Pinpoint the cell where the given text exists, returning its [X, Y] midpoint coordinate. 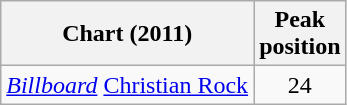
24 [300, 85]
Peakposition [300, 34]
Chart (2011) [128, 34]
Billboard Christian Rock [128, 85]
